Pinpoint the cell where the given text exists, returning its (x, y) midpoint coordinate. 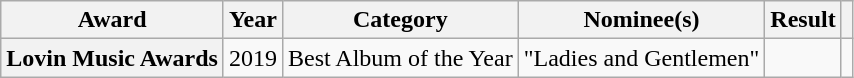
Nominee(s) (642, 20)
Year (252, 20)
Result (803, 20)
2019 (252, 58)
"Ladies and Gentlemen" (642, 58)
Lovin Music Awards (112, 58)
Award (112, 20)
Best Album of the Year (400, 58)
Category (400, 20)
